Determine the (x, y) coordinate at the center of the cell enclosing the given text.  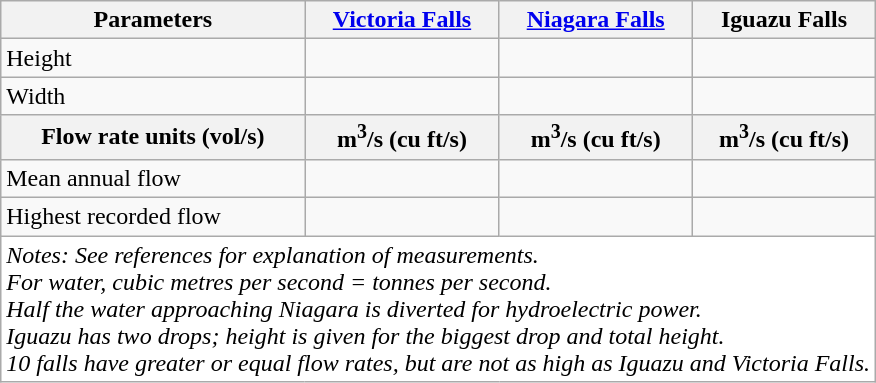
Iguazu Falls (784, 20)
Flow rate units (vol/s) (153, 138)
Parameters (153, 20)
Niagara Falls (596, 20)
Victoria Falls (402, 20)
Height (153, 58)
Width (153, 96)
Mean annual flow (153, 178)
Highest recorded flow (153, 217)
